Find where the given text appears and provide that cell's center as (X, Y) coordinate. 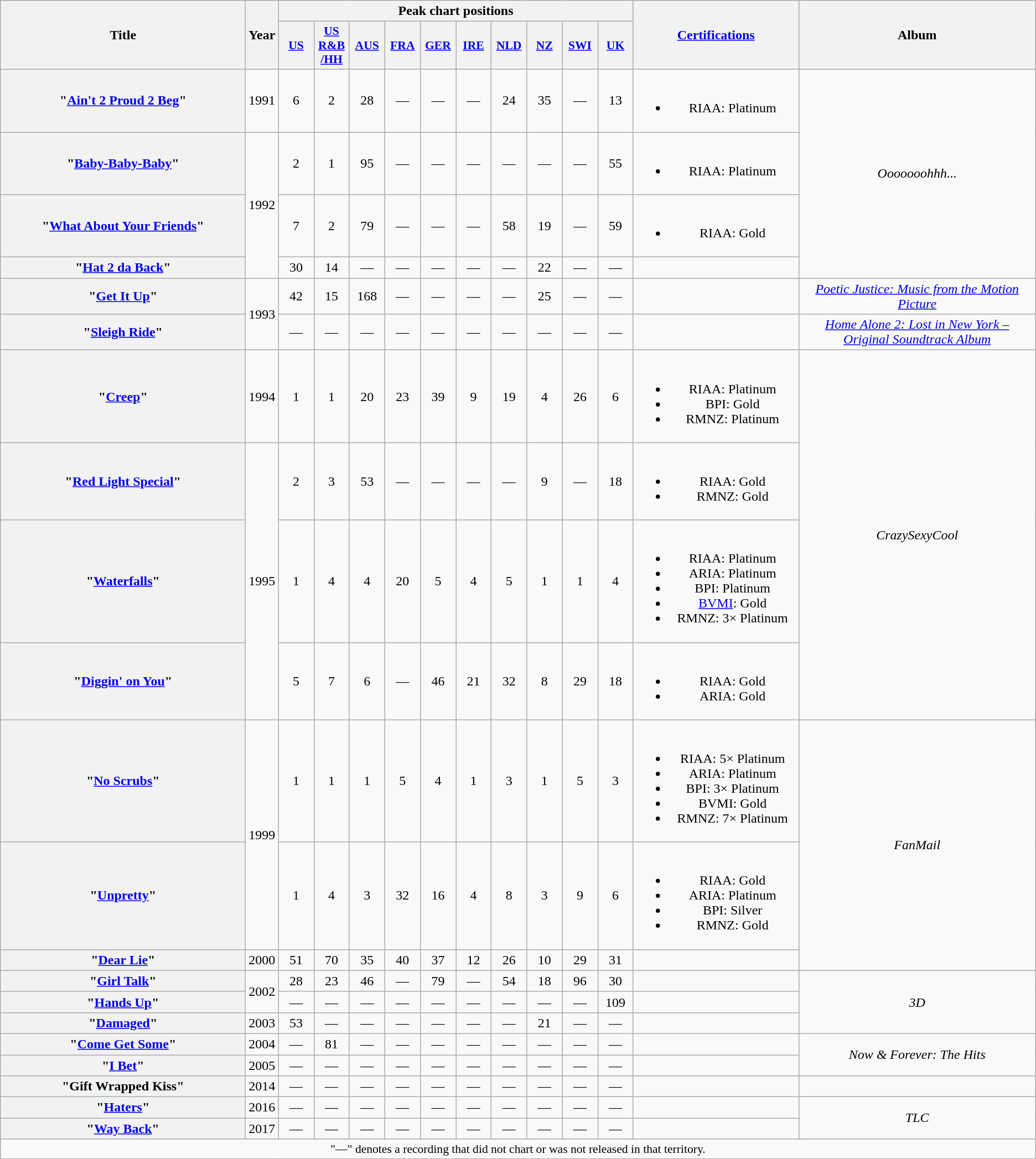
RIAA: GoldARIA: Gold (716, 681)
TLC (917, 1118)
2016 (262, 1108)
"Red Light Special" (123, 481)
55 (615, 163)
"Gift Wrapped Kiss" (123, 1087)
"Dear Lie" (123, 960)
RIAA: GoldRMNZ: Gold (716, 481)
3D (917, 1002)
1994 (262, 396)
"Waterfalls" (123, 581)
USR&B/HH (331, 45)
RIAA: PlatinumARIA: PlatinumBPI: PlatinumBVMI: GoldRMNZ: 3× Platinum (716, 581)
"What About Your Friends" (123, 226)
54 (509, 981)
Certifications (716, 35)
2002 (262, 991)
NZ (545, 45)
Poetic Justice: Music from the Motion Picture (917, 297)
AUS (367, 45)
"—" denotes a recording that did not chart or was not released in that territory. (518, 1149)
2014 (262, 1087)
NLD (509, 45)
Ooooooohhh... (917, 174)
39 (438, 396)
22 (545, 268)
"Hat 2 da Back" (123, 268)
168 (367, 297)
US (296, 45)
"Diggin' on You" (123, 681)
10 (545, 960)
"Come Get Some" (123, 1044)
"I Bet" (123, 1065)
14 (331, 268)
CrazySexyCool (917, 535)
RIAA: 5× PlatinumARIA: PlatinumBPI: 3× PlatinumBVMI: GoldRMNZ: 7× Platinum (716, 781)
42 (296, 297)
95 (367, 163)
"No Scrubs" (123, 781)
24 (509, 101)
GER (438, 45)
1999 (262, 834)
"Haters" (123, 1108)
15 (331, 297)
"Unpretty" (123, 896)
25 (545, 297)
"Damaged" (123, 1023)
FanMail (917, 845)
2005 (262, 1065)
"Ain't 2 Proud 2 Beg" (123, 101)
UK (615, 45)
"Way Back" (123, 1129)
2000 (262, 960)
"Creep" (123, 396)
1992 (262, 205)
96 (580, 981)
1995 (262, 581)
Year (262, 35)
16 (438, 896)
Album (917, 35)
31 (615, 960)
40 (402, 960)
RIAA: PlatinumBPI: GoldRMNZ: Platinum (716, 396)
81 (331, 1044)
109 (615, 1002)
"Hands Up" (123, 1002)
"Sleigh Ride" (123, 332)
51 (296, 960)
12 (474, 960)
13 (615, 101)
2017 (262, 1129)
RIAA: Gold (716, 226)
"Get It Up" (123, 297)
Home Alone 2: Lost in New York – Original Soundtrack Album (917, 332)
58 (509, 226)
RIAA: GoldARIA: PlatinumBPI: SilverRMNZ: Gold (716, 896)
37 (438, 960)
Title (123, 35)
70 (331, 960)
IRE (474, 45)
2003 (262, 1023)
Peak chart positions (456, 11)
"Girl Talk" (123, 981)
"Baby-Baby-Baby" (123, 163)
FRA (402, 45)
Now & Forever: The Hits (917, 1054)
59 (615, 226)
1991 (262, 101)
1993 (262, 314)
2004 (262, 1044)
SWI (580, 45)
